Return [X, Y] of the center of cell containing provided text 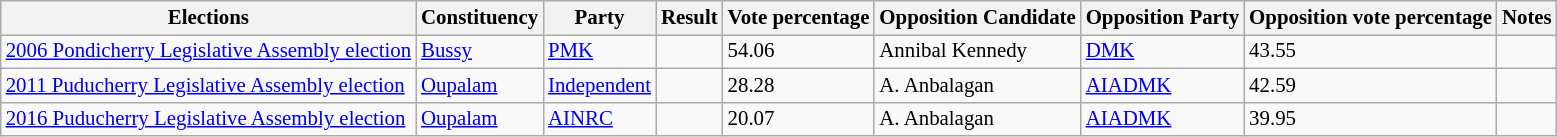
DMK [1162, 51]
2011 Puducherry Legislative Assembly election [208, 85]
Annibal Kennedy [977, 51]
Vote percentage [799, 18]
Result [690, 18]
Opposition Candidate [977, 18]
43.55 [1370, 51]
2006 Pondicherry Legislative Assembly election [208, 51]
Notes [1527, 18]
2016 Puducherry Legislative Assembly election [208, 119]
39.95 [1370, 119]
20.07 [799, 119]
Bussy [480, 51]
Elections [208, 18]
Constituency [480, 18]
AINRC [600, 119]
28.28 [799, 85]
PMK [600, 51]
54.06 [799, 51]
Opposition vote percentage [1370, 18]
42.59 [1370, 85]
Independent [600, 85]
Opposition Party [1162, 18]
Party [600, 18]
